Identify which cell holds the provided text, then report its (x, y) central coordinate. 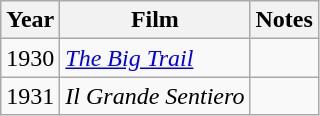
Year (30, 20)
Il Grande Sentiero (155, 96)
Notes (284, 20)
Film (155, 20)
1930 (30, 58)
The Big Trail (155, 58)
1931 (30, 96)
